Provide the (x, y) coordinate of the cell's center where the given text is located.  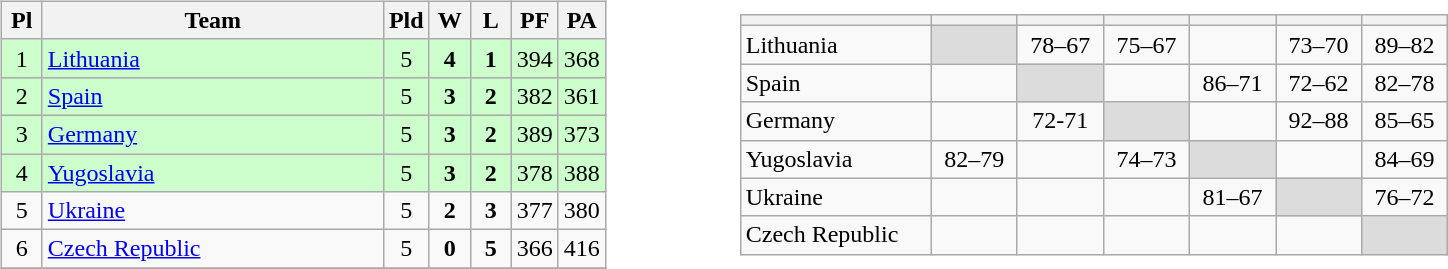
382 (534, 96)
394 (534, 58)
L (490, 20)
92–88 (1319, 121)
73–70 (1319, 45)
82–78 (1405, 83)
6 (22, 249)
72–62 (1319, 83)
416 (582, 249)
380 (582, 211)
74–73 (1146, 159)
84–69 (1405, 159)
PF (534, 20)
361 (582, 96)
81–67 (1232, 197)
373 (582, 134)
Pld (406, 20)
Team (212, 20)
89–82 (1405, 45)
378 (534, 173)
377 (534, 211)
82–79 (974, 159)
366 (534, 249)
389 (534, 134)
78–67 (1060, 45)
75–67 (1146, 45)
72-71 (1060, 121)
368 (582, 58)
PA (582, 20)
86–71 (1232, 83)
W (450, 20)
76–72 (1405, 197)
85–65 (1405, 121)
0 (450, 249)
388 (582, 173)
Pl (22, 20)
